Identify which cell holds the provided text, then report its (x, y) central coordinate. 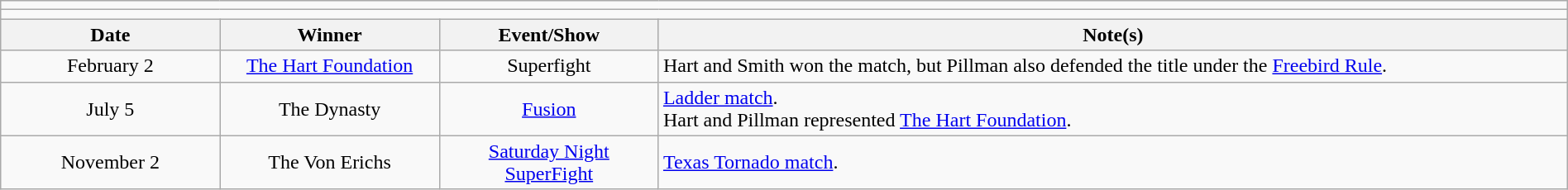
Saturday Night SuperFight (549, 162)
The Von Erichs (329, 162)
Fusion (549, 109)
February 2 (111, 66)
Winner (329, 35)
Hart and Smith won the match, but Pillman also defended the title under the Freebird Rule. (1113, 66)
Superfight (549, 66)
Ladder match.Hart and Pillman represented The Hart Foundation. (1113, 109)
Date (111, 35)
Texas Tornado match. (1113, 162)
July 5 (111, 109)
Note(s) (1113, 35)
November 2 (111, 162)
The Dynasty (329, 109)
Event/Show (549, 35)
The Hart Foundation (329, 66)
